Return [X, Y] of the center of cell containing provided text 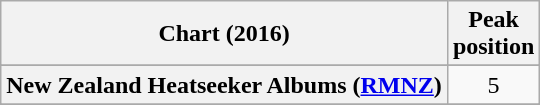
Chart (2016) [224, 34]
New Zealand Heatseeker Albums (RMNZ) [224, 85]
Peak position [493, 34]
5 [493, 85]
